Return the [X, Y] coordinate for the center point of the cell that contains the specified text.  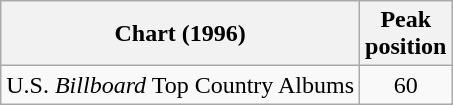
Peakposition [406, 34]
60 [406, 85]
U.S. Billboard Top Country Albums [180, 85]
Chart (1996) [180, 34]
